Find where the given text appears and provide that cell's center as [x, y] coordinate. 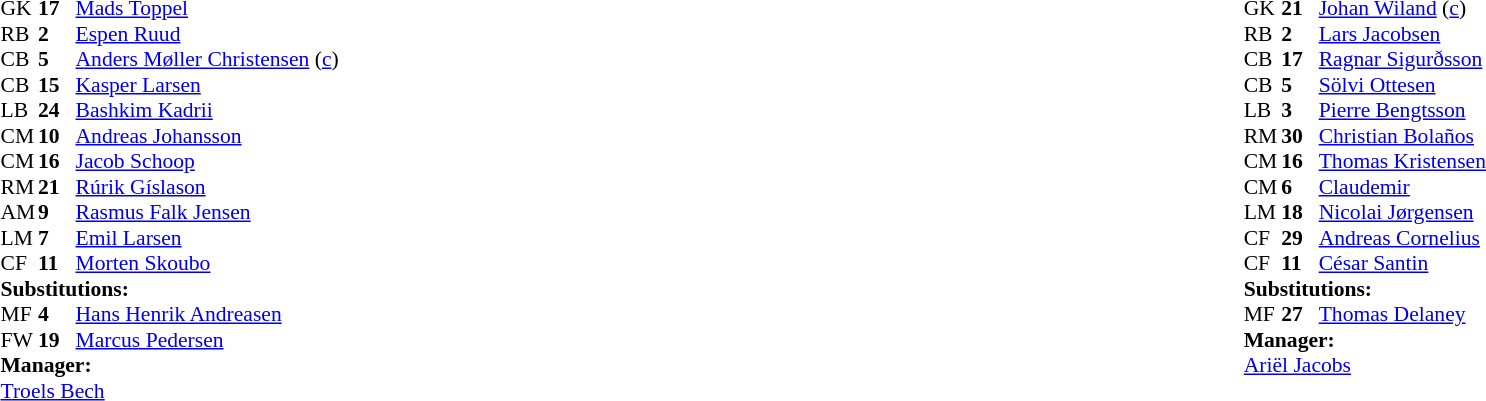
AM [19, 213]
Pierre Bengtsson [1402, 111]
24 [57, 111]
Rúrik Gíslason [208, 187]
César Santin [1402, 263]
Espen Ruud [208, 34]
30 [1300, 136]
Anders Møller Christensen (c) [208, 59]
FW [19, 340]
15 [57, 85]
Kasper Larsen [208, 85]
Hans Henrik Andreasen [208, 315]
Lars Jacobsen [1402, 34]
Andreas Cornelius [1402, 238]
Jacob Schoop [208, 161]
17 [1300, 59]
Thomas Kristensen [1402, 161]
4 [57, 315]
7 [57, 238]
Thomas Delaney [1402, 315]
29 [1300, 238]
21 [57, 187]
Morten Skoubo [208, 263]
Ragnar Sigurðsson [1402, 59]
18 [1300, 213]
Ariël Jacobs [1365, 365]
Marcus Pedersen [208, 340]
Nicolai Jørgensen [1402, 213]
Christian Bolaños [1402, 136]
10 [57, 136]
9 [57, 213]
Andreas Johansson [208, 136]
Sölvi Ottesen [1402, 85]
3 [1300, 111]
Emil Larsen [208, 238]
19 [57, 340]
Bashkim Kadrii [208, 111]
27 [1300, 315]
6 [1300, 187]
Rasmus Falk Jensen [208, 213]
Claudemir [1402, 187]
